Scan for the cell matching the given text and deliver its (X, Y) coordinate at center. 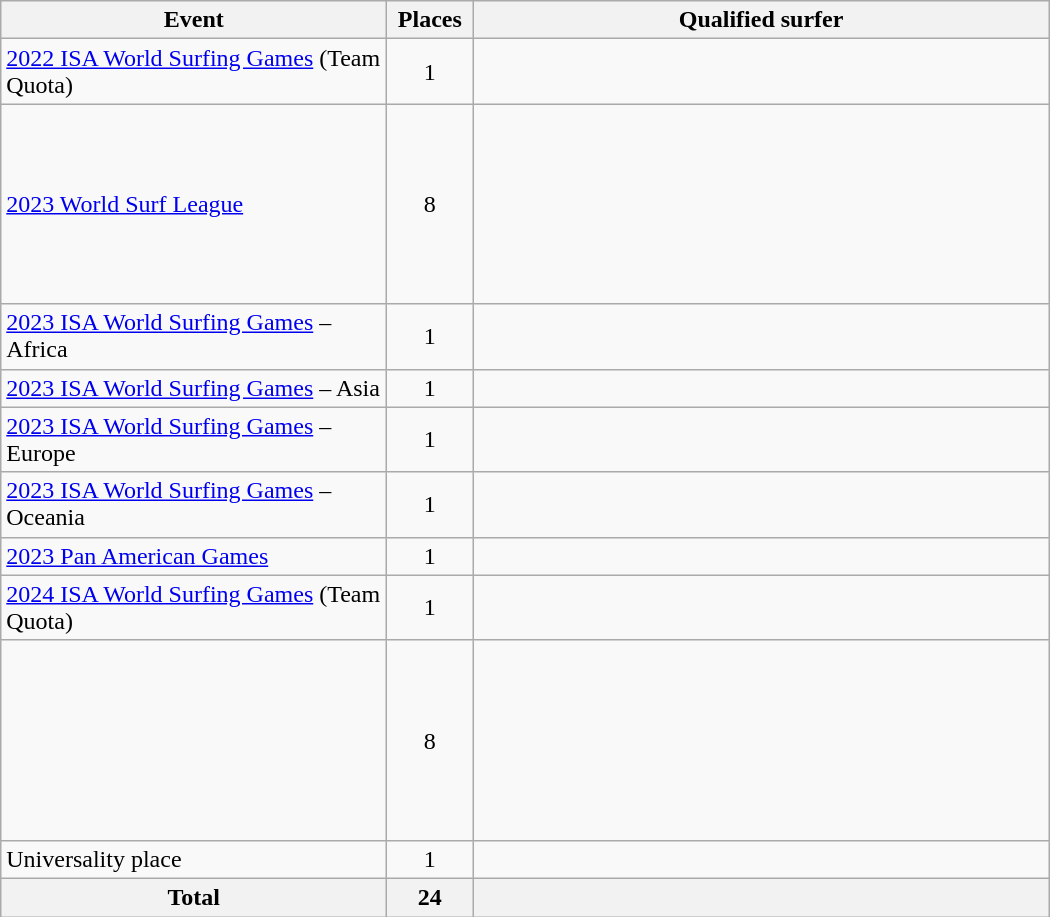
Qualified surfer (761, 20)
2024 ISA World Surfing Games (Team Quota) (194, 608)
Total (194, 897)
2023 ISA World Surfing Games – Africa (194, 336)
Universality place (194, 859)
24 (430, 897)
Event (194, 20)
2023 ISA World Surfing Games – Oceania (194, 504)
2023 ISA World Surfing Games – Asia (194, 388)
2023 World Surf League (194, 204)
2023 Pan American Games (194, 556)
2022 ISA World Surfing Games (Team Quota) (194, 72)
2023 ISA World Surfing Games – Europe (194, 440)
Places (430, 20)
